Capture the cell that displays the provided text and extract its (x, y) central coordinate. 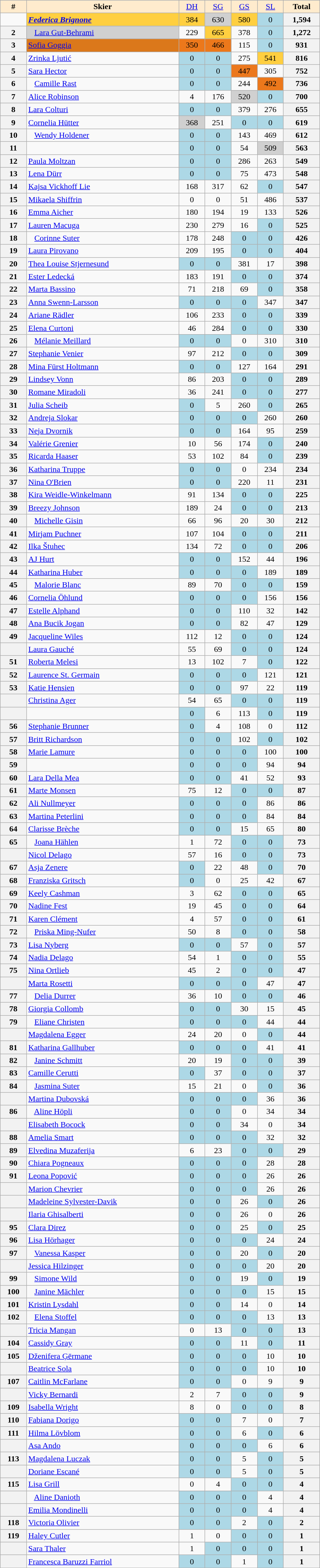
Asja Zenere (103, 868)
38 (14, 495)
525 (302, 225)
Janine Mächler (103, 1292)
152 (244, 559)
Beatrice Sola (103, 1368)
Lisa Grill (103, 1484)
Victoria Olivier (103, 1523)
49 (14, 636)
74 (14, 957)
655 (302, 109)
Nina O'Brien (103, 482)
275 (244, 58)
Zrinka Ljutić (103, 58)
66 (192, 521)
83 (14, 1073)
233 (218, 315)
1,594 (302, 20)
191 (218, 276)
Christina Ager (103, 700)
43 (14, 559)
Julia Scheib (103, 405)
286 (244, 161)
548 (302, 174)
Romane Miradoli (103, 392)
79 (14, 1022)
378 (244, 32)
612 (302, 135)
Francesca Baruzzi Farriol (103, 1561)
Cornelia Öhlund (103, 598)
50 (192, 932)
284 (218, 328)
931 (302, 45)
Hilma Lövblom (103, 1433)
Ilka Štuhec (103, 546)
263 (270, 161)
Ariane Rädler (103, 315)
127 (244, 366)
81 (14, 1047)
229 (192, 32)
133 (270, 212)
630 (218, 20)
381 (244, 264)
Eliane Christen (103, 1022)
Nina Ortlieb (103, 970)
Vanessa Kasper (103, 1253)
213 (302, 508)
Ricarda Haaser (103, 456)
Marte Monsen (103, 791)
Asa Ando (103, 1446)
665 (218, 32)
176 (218, 97)
Fabiana Dorigo (103, 1420)
Kira Weidle-Winkelmann (103, 495)
379 (244, 109)
Priska Ming-Nufer (103, 932)
Elena Curtoni (103, 328)
Camille Cerutti (103, 1073)
Ilaria Ghisalberti (103, 1215)
Ana Bucik Jogan (103, 623)
563 (302, 148)
Clara Direz (103, 1227)
194 (218, 212)
Marie Lamure (103, 752)
80 (302, 829)
537 (302, 200)
492 (270, 84)
Magdalena Egger (103, 1035)
736 (302, 84)
Roberta Melesi (103, 662)
90 (14, 1163)
541 (270, 58)
Madeleine Sylvester-Davik (103, 1202)
Estelle Alphand (103, 611)
Lena Dürr (103, 174)
Mirjam Puchner (103, 533)
174 (244, 444)
AJ Hurt (103, 559)
195 (218, 251)
78 (14, 1009)
Ester Ledecká (103, 276)
404 (302, 251)
Stephanie Brunner (103, 726)
Clarisse Brèche (103, 829)
549 (302, 161)
220 (244, 482)
Mina Fürst Holtmann (103, 366)
Jessica Hilzinger (103, 1266)
Kristin Lysdahl (103, 1304)
GS (244, 7)
Malorie Blanc (103, 585)
752 (302, 71)
Nadine Fest (103, 906)
447 (244, 71)
547 (302, 187)
87 (302, 791)
SL (270, 7)
358 (302, 289)
Caitlin McFarlane (103, 1381)
108 (244, 726)
Dženifera Ģērmane (103, 1356)
305 (270, 71)
700 (302, 97)
31 (14, 405)
Magdalena Luczak (103, 1459)
93 (302, 777)
203 (218, 379)
Michelle Gisin (103, 521)
241 (218, 392)
Valérie Grenier (103, 444)
Sara Thaler (103, 1548)
Martina Peterlini (103, 816)
339 (302, 315)
Wendy Holdener (103, 135)
Aline Danioth (103, 1497)
Camille Rast (103, 84)
426 (302, 238)
Cassidy Gray (103, 1343)
Thea Louise Stjernesund (103, 264)
Cornelia Hütter (103, 122)
Leona Popović (103, 1176)
Martina Dubovská (103, 1099)
Laurence St. Germain (103, 675)
33 (14, 431)
509 (270, 148)
218 (218, 289)
Marta Rosetti (103, 983)
Delia Durrer (103, 996)
Marion Chevrier (103, 1189)
159 (302, 585)
309 (302, 353)
Lara Colturi (103, 109)
Aline Höpli (103, 1112)
Lisa Hörhager (103, 1240)
99 (14, 1279)
206 (302, 546)
230 (192, 225)
473 (270, 174)
Joana Hählen (103, 842)
Elvedina Muzaferija (103, 1150)
277 (302, 392)
Corinne Suter (103, 238)
209 (192, 251)
Amelia Smart (103, 1137)
Emma Aicher (103, 212)
240 (302, 444)
Vicky Bernardi (103, 1394)
259 (302, 431)
Jacqueline Wiles (103, 636)
244 (244, 84)
Franziska Gritsch (103, 880)
Katie Hensien (103, 688)
Doriane Escané (103, 1471)
Elisabeth Bocock (103, 1124)
Nicol Delago (103, 855)
Giorgia Collomb (103, 1009)
# (14, 7)
Total (302, 7)
Nadia Delago (103, 957)
Kajsa Vickhoff Lie (103, 187)
Stephanie Venier (103, 353)
520 (244, 97)
374 (302, 276)
276 (270, 109)
Keely Cashman (103, 893)
Simone Wild (103, 1279)
Laura Gauché (103, 649)
Karen Clément (103, 919)
1,272 (302, 32)
101 (14, 1304)
Lisa Nyberg (103, 945)
816 (302, 58)
Isabella Wright (103, 1407)
59 (14, 765)
469 (270, 135)
Janine Schmitt (103, 1060)
Neja Dvornik (103, 431)
251 (218, 122)
466 (218, 45)
77 (14, 996)
122 (302, 662)
88 (14, 1137)
Sofia Goggia (103, 45)
248 (218, 238)
225 (302, 495)
68 (14, 880)
231 (302, 482)
Lara Della Mea (103, 777)
Lauren Macuga (103, 225)
Sara Hector (103, 71)
619 (302, 122)
330 (302, 328)
Mikaela Shiffrin (103, 200)
106 (192, 315)
Breezy Johnson (103, 508)
Tricia Mangan (103, 1330)
368 (192, 122)
105 (14, 1356)
Katharina Truppe (103, 469)
279 (218, 225)
Anna Swenn-Larsson (103, 302)
239 (302, 456)
Lara Gut-Behrami (103, 32)
Jasmina Suter (103, 1086)
Alice Robinson (103, 97)
Marta Bassino (103, 289)
18 (14, 238)
Elena Stoffel (103, 1317)
196 (302, 559)
526 (302, 212)
Mélanie Meillard (103, 341)
Paula Moltzan (103, 161)
180 (192, 212)
178 (192, 238)
DH (192, 7)
317 (218, 187)
143 (244, 135)
168 (192, 187)
Laura Pirovano (103, 251)
Britt Richardson (103, 739)
Katharina Gallhuber (103, 1047)
398 (302, 264)
SG (218, 7)
Haley Cutler (103, 1536)
27 (14, 353)
Lindsey Vonn (103, 379)
Emilia Mondinelli (103, 1510)
291 (302, 366)
Federica Brignone (103, 20)
Andreja Slokar (103, 418)
211 (302, 533)
265 (302, 405)
486 (270, 200)
Ali Nullmeyer (103, 803)
40 (14, 521)
109 (14, 1407)
580 (244, 20)
118 (14, 1523)
384 (192, 20)
350 (192, 45)
183 (192, 276)
60 (14, 777)
142 (302, 611)
63 (14, 816)
Skier (103, 7)
129 (302, 623)
Chiara Pogneaux (103, 1163)
111 (14, 1433)
35 (14, 456)
Katharina Huber (103, 572)
289 (302, 379)
